Identify which cell holds the provided text, then report its [X, Y] central coordinate. 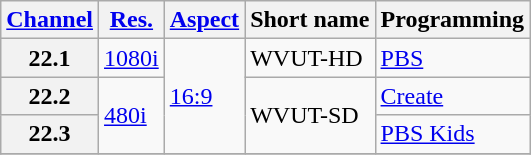
Res. [132, 20]
22.2 [50, 96]
Aspect [204, 20]
22.3 [50, 134]
PBS Kids [452, 134]
480i [132, 115]
PBS [452, 58]
1080i [132, 58]
WVUT-SD [310, 115]
WVUT-HD [310, 58]
16:9 [204, 96]
22.1 [50, 58]
Programming [452, 20]
Short name [310, 20]
Create [452, 96]
Channel [50, 20]
